Identify which cell holds the provided text, then report its [x, y] central coordinate. 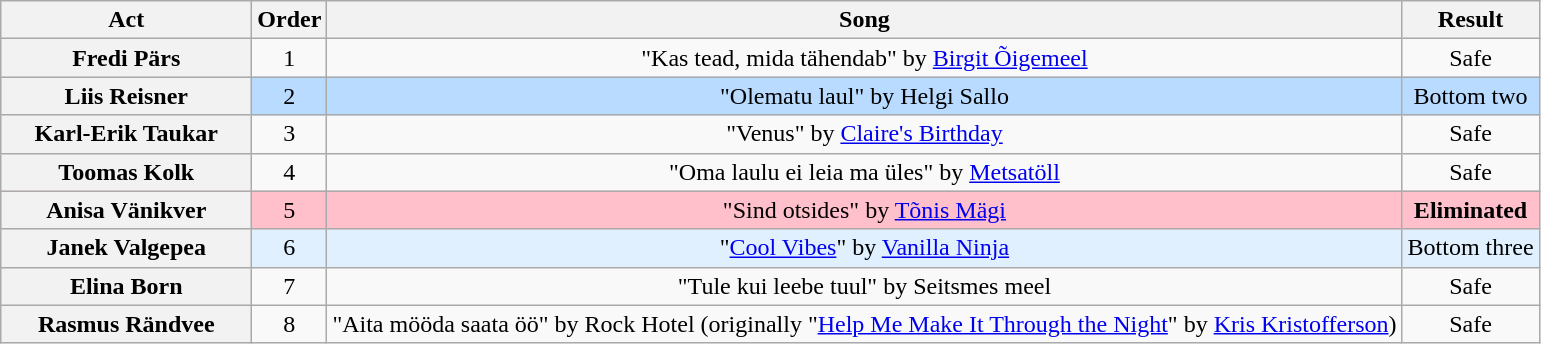
Act [126, 20]
7 [290, 286]
Anisa Vänikver [126, 210]
"Tule kui leebe tuul" by Seitsmes meel [864, 286]
Elina Born [126, 286]
5 [290, 210]
Liis Reisner [126, 96]
Result [1470, 20]
Rasmus Rändvee [126, 324]
"Venus" by Claire's Birthday [864, 134]
"Oma laulu ei leia ma üles" by Metsatöll [864, 172]
Toomas Kolk [126, 172]
1 [290, 58]
"Cool Vibes" by Vanilla Ninja [864, 248]
"Sind otsides" by Tõnis Mägi [864, 210]
Bottom three [1470, 248]
Bottom two [1470, 96]
4 [290, 172]
"Kas tead, mida tähendab" by Birgit Õigemeel [864, 58]
2 [290, 96]
Karl-Erik Taukar [126, 134]
Eliminated [1470, 210]
Song [864, 20]
8 [290, 324]
Janek Valgepea [126, 248]
3 [290, 134]
"Olematu laul" by Helgi Sallo [864, 96]
Order [290, 20]
6 [290, 248]
"Aita mööda saata öö" by Rock Hotel (originally "Help Me Make It Through the Night" by Kris Kristofferson) [864, 324]
Fredi Pärs [126, 58]
